For the text-containing cell, return its midpoint in [x, y] coordinate format. 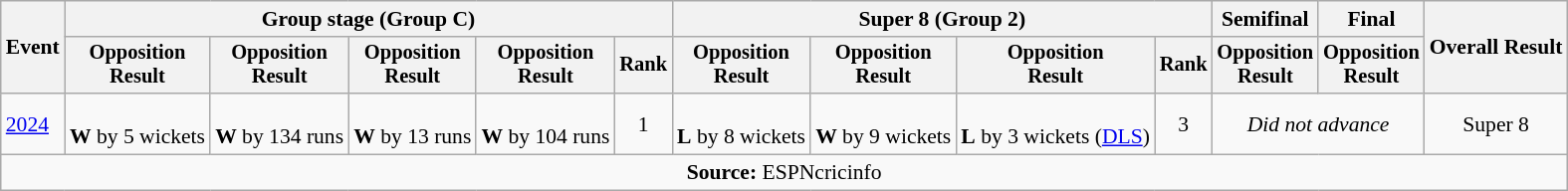
Final [1372, 19]
Source: ESPNcricinfo [784, 173]
2024 [33, 123]
W by 5 wickets [137, 123]
W by 9 wickets [883, 123]
W by 104 runs [546, 123]
W by 134 runs [279, 123]
1 [643, 123]
Overall Result [1496, 48]
L by 8 wickets [741, 123]
W by 13 runs [412, 123]
Super 8 [1496, 123]
Semifinal [1266, 19]
Group stage (Group C) [368, 19]
L by 3 wickets (DLS) [1055, 123]
3 [1184, 123]
Super 8 (Group 2) [942, 19]
Did not advance [1318, 123]
Event [33, 48]
